Capture the cell that displays the provided text and extract its (X, Y) central coordinate. 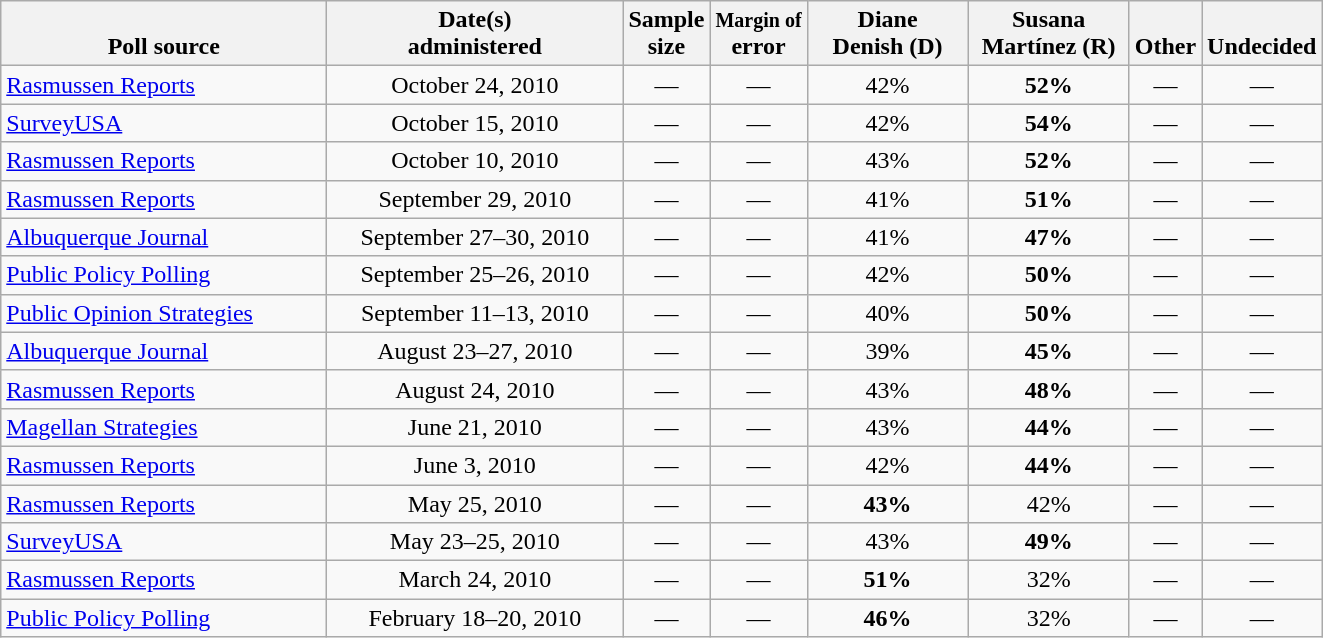
Margin oferror (758, 34)
August 24, 2010 (475, 389)
Public Opinion Strategies (164, 313)
49% (1048, 542)
45% (1048, 351)
47% (1048, 237)
October 15, 2010 (475, 123)
September 29, 2010 (475, 199)
Magellan Strategies (164, 427)
August 23–27, 2010 (475, 351)
May 25, 2010 (475, 503)
October 10, 2010 (475, 161)
40% (888, 313)
DianeDenish (D) (888, 34)
Date(s)administered (475, 34)
Samplesize (666, 34)
June 3, 2010 (475, 465)
Other (1165, 34)
Poll source (164, 34)
October 24, 2010 (475, 85)
September 11–13, 2010 (475, 313)
SusanaMartínez (R) (1048, 34)
February 18–20, 2010 (475, 618)
September 25–26, 2010 (475, 275)
March 24, 2010 (475, 580)
Undecided (1262, 34)
39% (888, 351)
54% (1048, 123)
48% (1048, 389)
June 21, 2010 (475, 427)
September 27–30, 2010 (475, 237)
May 23–25, 2010 (475, 542)
46% (888, 618)
